From the cell containing the given text, extract its center point as (X, Y) coordinate. 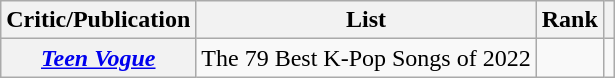
Teen Vogue (98, 58)
List (366, 20)
Rank (570, 20)
The 79 Best K-Pop Songs of 2022 (366, 58)
Critic/Publication (98, 20)
